Pinpoint the cell where the given text exists, returning its (x, y) midpoint coordinate. 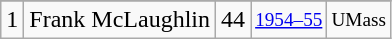
Frank McLaughlin (120, 20)
44 (234, 20)
UMass (359, 20)
1954–55 (289, 20)
1 (12, 20)
